Identify which cell holds the provided text, then report its [x, y] central coordinate. 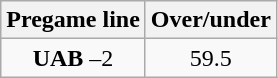
Over/under [210, 20]
Pregame line [74, 20]
UAB –2 [74, 58]
59.5 [210, 58]
